Detect which cell encompasses the target text, then output its [x, y] center coordinate. 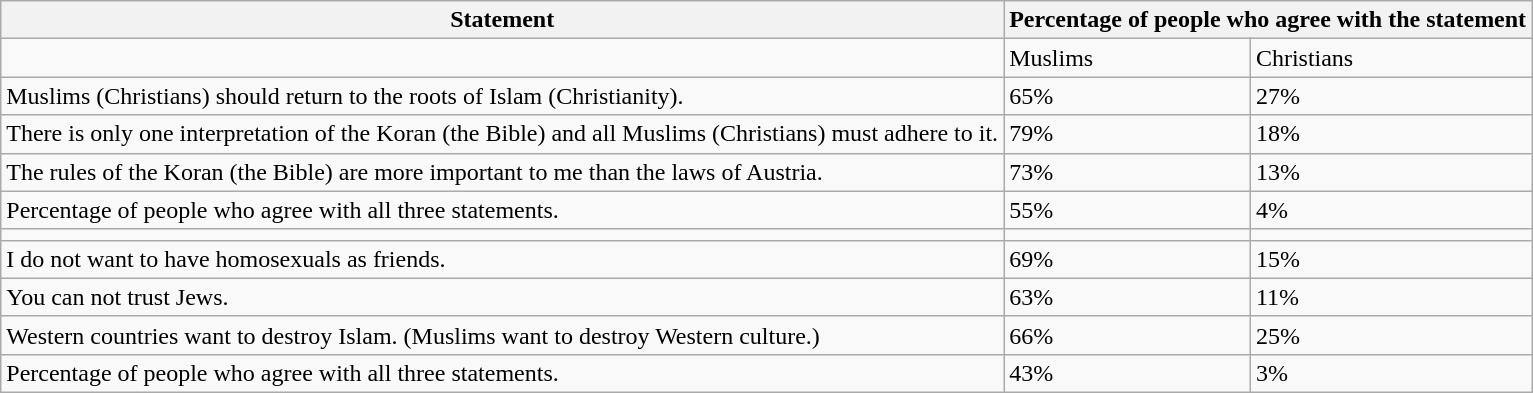
15% [1390, 259]
27% [1390, 96]
55% [1128, 210]
43% [1128, 373]
4% [1390, 210]
66% [1128, 335]
You can not trust Jews. [502, 297]
Western countries want to destroy Islam. (Muslims want to destroy Western culture.) [502, 335]
13% [1390, 172]
Muslims [1128, 58]
11% [1390, 297]
65% [1128, 96]
Christians [1390, 58]
The rules of the Koran (the Bible) are more important to me than the laws of Austria. [502, 172]
3% [1390, 373]
Statement [502, 20]
18% [1390, 134]
63% [1128, 297]
69% [1128, 259]
25% [1390, 335]
Percentage of people who agree with the statement [1268, 20]
Muslims (Christians) should return to the roots of Islam (Christianity). [502, 96]
I do not want to have homosexuals as friends. [502, 259]
79% [1128, 134]
73% [1128, 172]
There is only one interpretation of the Koran (the Bible) and all Muslims (Christians) must adhere to it. [502, 134]
